Return (x, y) of the center of cell containing provided text 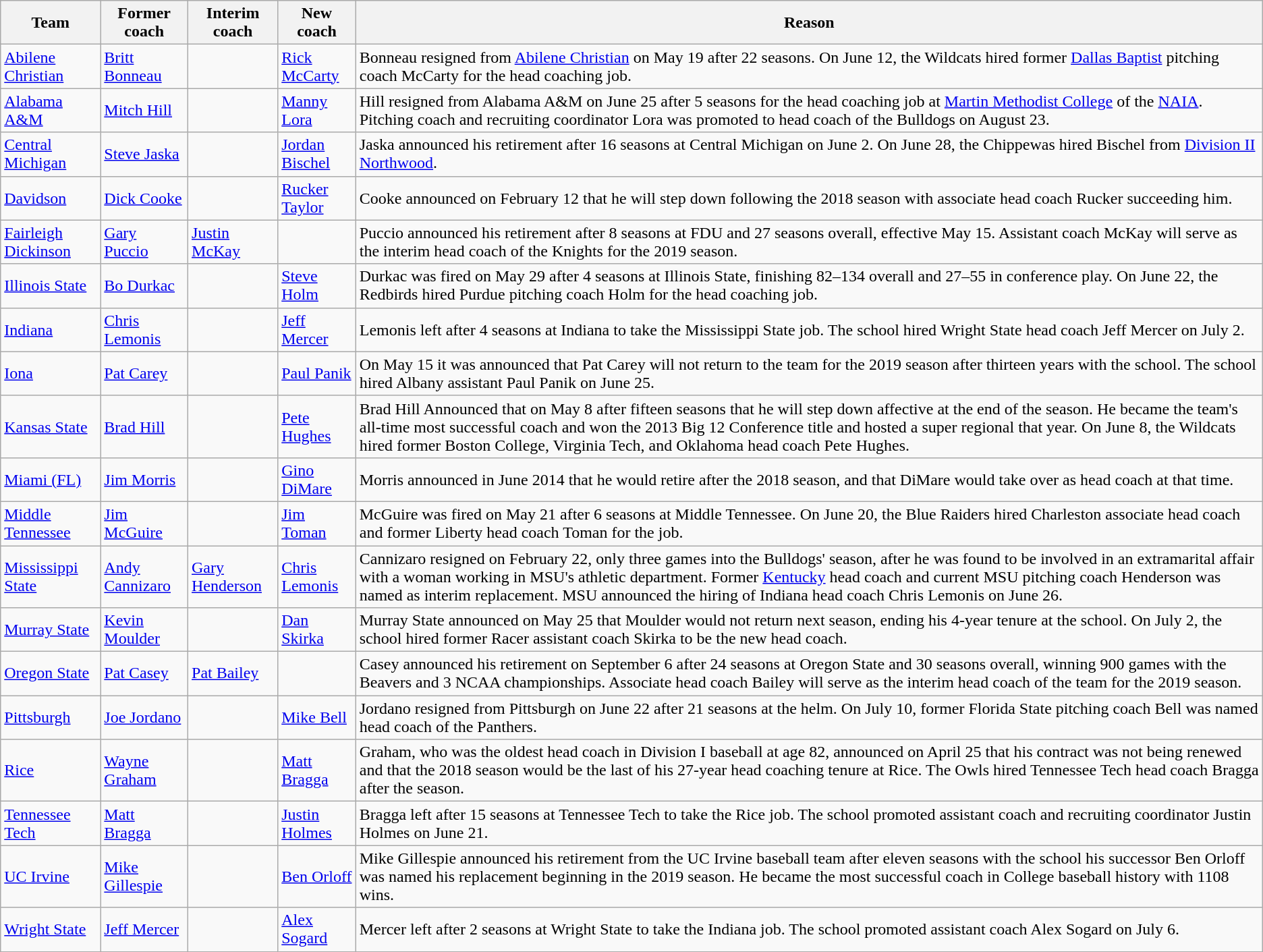
Rick McCarty (317, 66)
Iona (51, 374)
Rice (51, 771)
Mitch Hill (144, 111)
Joe Jordano (144, 718)
Mississippi State (51, 576)
Davidson (51, 198)
Kevin Moulder (144, 630)
Justin Holmes (317, 823)
Kansas State (51, 426)
UC Irvine (51, 876)
Ben Orloff (317, 876)
Tennessee Tech (51, 823)
Pat Carey (144, 374)
Andy Cannizaro (144, 576)
Dick Cooke (144, 198)
Oregon State (51, 673)
Manny Lora (317, 111)
Jim Morris (144, 479)
Miami (FL) (51, 479)
Lemonis left after 4 seasons at Indiana to take the Mississippi State job. The school hired Wright State head coach Jeff Mercer on July 2. (809, 329)
Pittsburgh (51, 718)
Pat Bailey (233, 673)
Alex Sogard (317, 930)
Jim Toman (317, 524)
Abilene Christian (51, 66)
Wayne Graham (144, 771)
Reason (809, 23)
Middle Tennessee (51, 524)
Pat Casey (144, 673)
Morris announced in June 2014 that he would retire after the 2018 season, and that DiMare would take over as head coach at that time. (809, 479)
Steve Holm (317, 286)
Jordan Bischel (317, 154)
Jaska announced his retirement after 16 seasons at Central Michigan on June 2. On June 28, the Chippewas hired Bischel from Division II Northwood. (809, 154)
Fairleigh Dickinson (51, 242)
Britt Bonneau (144, 66)
Team (51, 23)
Cooke announced on February 12 that he will step down following the 2018 season with associate head coach Rucker succeeding him. (809, 198)
Rucker Taylor (317, 198)
Mercer left after 2 seasons at Wright State to take the Indiana job. The school promoted assistant coach Alex Sogard on July 6. (809, 930)
Newcoach (317, 23)
Mike Bell (317, 718)
Murray State (51, 630)
Formercoach (144, 23)
Gino DiMare (317, 479)
Paul Panik (317, 374)
Mike Gillespie (144, 876)
Jim McGuire (144, 524)
Wright State (51, 930)
Steve Jaska (144, 154)
Central Michigan (51, 154)
Alabama A&M (51, 111)
Indiana (51, 329)
Interimcoach (233, 23)
Gary Henderson (233, 576)
Illinois State (51, 286)
Bo Durkac (144, 286)
Brad Hill (144, 426)
Gary Puccio (144, 242)
Pete Hughes (317, 426)
Justin McKay (233, 242)
Dan Skirka (317, 630)
